Find where the given text appears and provide that cell's center as (x, y) coordinate. 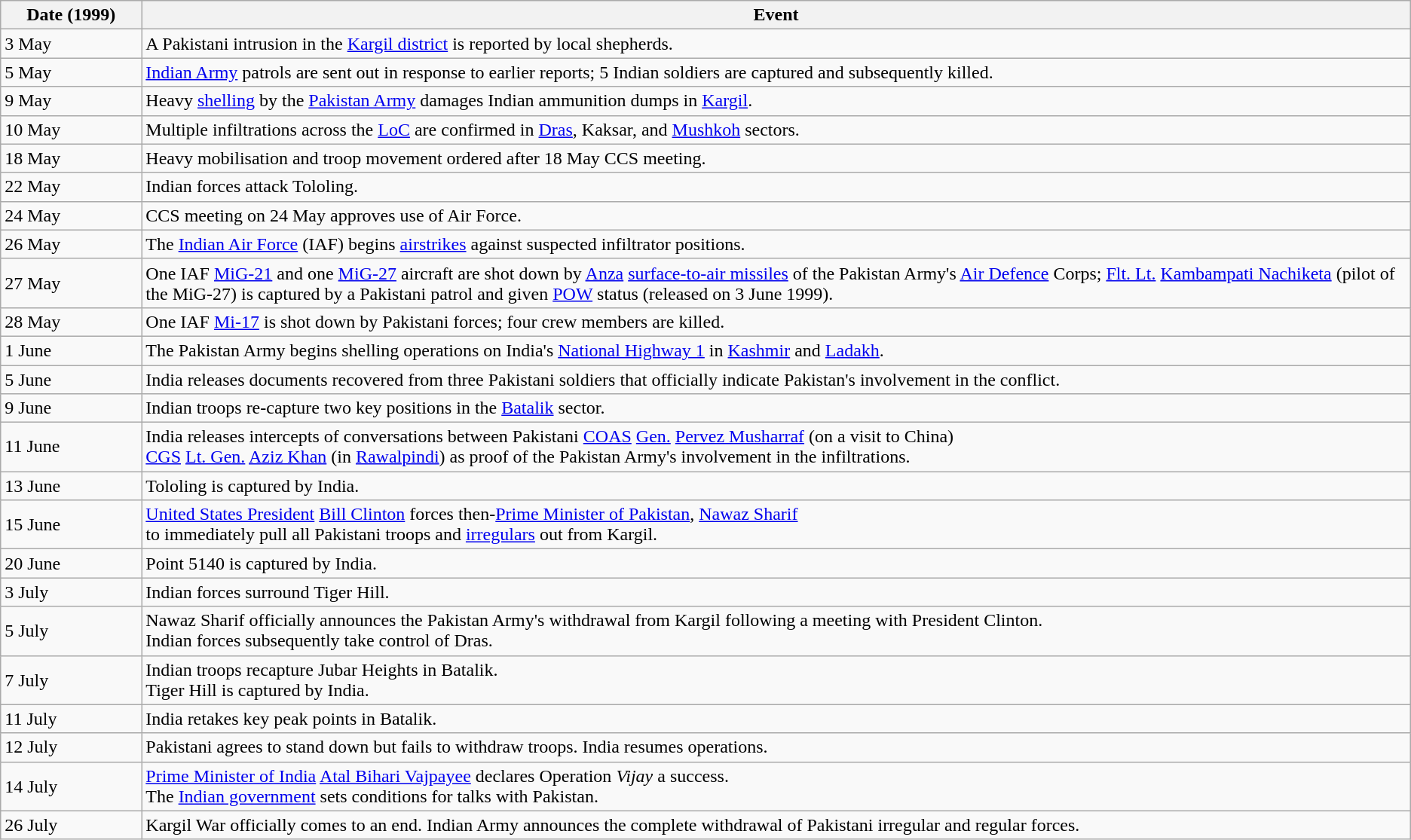
India retakes key peak points in Batalik. (776, 719)
26 July (71, 825)
Point 5140 is captured by India. (776, 564)
Indian forces attack Tololing. (776, 187)
15 June (71, 524)
14 July (71, 787)
Pakistani agrees to stand down but fails to withdraw troops. India resumes operations. (776, 747)
Indian Army patrols are sent out in response to earlier reports; 5 Indian soldiers are captured and subsequently killed. (776, 72)
11 July (71, 719)
Tololing is captured by India. (776, 486)
12 July (71, 747)
CCS meeting on 24 May approves use of Air Force. (776, 215)
5 May (71, 72)
3 May (71, 44)
Indian troops re-capture two key positions in the Batalik sector. (776, 408)
Indian forces surround Tiger Hill. (776, 592)
27 May (71, 283)
9 May (71, 101)
Heavy mobilisation and troop movement ordered after 18 May CCS meeting. (776, 158)
5 July (71, 631)
7 July (71, 680)
3 July (71, 592)
Multiple infiltrations across the LoC are confirmed in Dras, Kaksar, and Mushkoh sectors. (776, 130)
26 May (71, 244)
A Pakistani intrusion in the Kargil district is reported by local shepherds. (776, 44)
India releases documents recovered from three Pakistani soldiers that officially indicate Pakistan's involvement in the conflict. (776, 379)
Heavy shelling by the Pakistan Army damages Indian ammunition dumps in Kargil. (776, 101)
Event (776, 15)
18 May (71, 158)
28 May (71, 322)
20 June (71, 564)
1 June (71, 350)
Date (1999) (71, 15)
13 June (71, 486)
24 May (71, 215)
Prime Minister of India Atal Bihari Vajpayee declares Operation Vijay a success.The Indian government sets conditions for talks with Pakistan. (776, 787)
One IAF Mi-17 is shot down by Pakistani forces; four crew members are killed. (776, 322)
5 June (71, 379)
22 May (71, 187)
10 May (71, 130)
Indian troops recapture Jubar Heights in Batalik.Tiger Hill is captured by India. (776, 680)
11 June (71, 447)
Kargil War officially comes to an end. Indian Army announces the complete withdrawal of Pakistani irregular and regular forces. (776, 825)
The Indian Air Force (IAF) begins airstrikes against suspected infiltrator positions. (776, 244)
9 June (71, 408)
The Pakistan Army begins shelling operations on India's National Highway 1 in Kashmir and Ladakh. (776, 350)
